From the cell containing the given text, extract its center point as [x, y] coordinate. 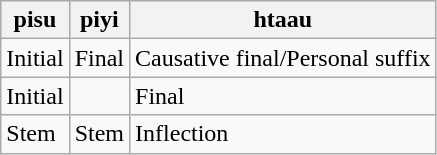
Causative final/Personal suffix [284, 58]
pisu [35, 20]
htaau [284, 20]
Inflection [284, 134]
piyi [99, 20]
